Pinpoint the cell where the given text exists, returning its (x, y) midpoint coordinate. 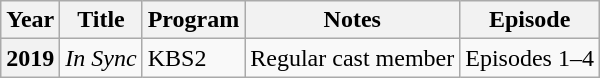
Episodes 1–4 (530, 58)
Episode (530, 20)
KBS2 (194, 58)
2019 (30, 58)
Year (30, 20)
Regular cast member (352, 58)
Title (101, 20)
In Sync (101, 58)
Notes (352, 20)
Program (194, 20)
